Scan for the cell matching the given text and deliver its [X, Y] coordinate at center. 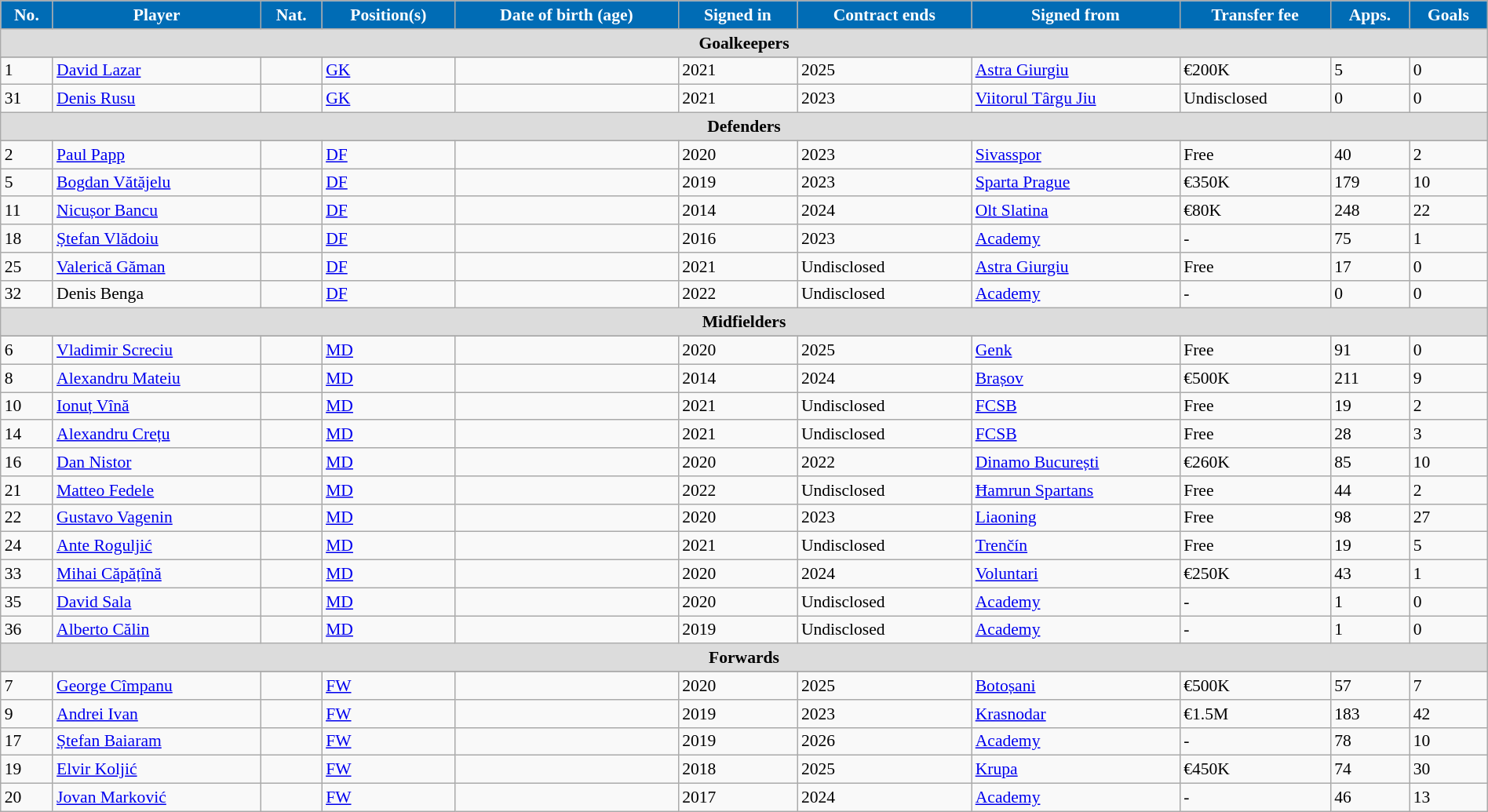
14 [27, 435]
36 [27, 630]
Nicușor Bancu [157, 211]
183 [1369, 714]
Goalkeepers [744, 43]
21 [27, 490]
David Sala [157, 602]
20 [27, 798]
3 [1449, 435]
Denis Benga [157, 294]
Liaoning [1075, 518]
Player [157, 15]
Genk [1075, 351]
27 [1449, 518]
211 [1369, 378]
Krupa [1075, 770]
Ionuț Vînă [157, 406]
98 [1369, 518]
2026 [884, 741]
Valerică Găman [157, 267]
24 [27, 546]
Vladimir Screciu [157, 351]
Matteo Fedele [157, 490]
George Cîmpanu [157, 686]
Mihai Căpățînă [157, 574]
Goals [1449, 15]
Voluntari [1075, 574]
Krasnodar [1075, 714]
6 [27, 351]
Forwards [744, 658]
2017 [738, 798]
€260K [1255, 462]
Gustavo Vagenin [157, 518]
25 [27, 267]
Ștefan Baiaram [157, 741]
€80K [1255, 211]
David Lazar [157, 71]
16 [27, 462]
Nat. [291, 15]
74 [1369, 770]
Dinamo București [1075, 462]
Position(s) [388, 15]
Alexandru Crețu [157, 435]
Sivasspor [1075, 155]
78 [1369, 741]
28 [1369, 435]
Midfielders [744, 322]
30 [1449, 770]
40 [1369, 155]
€450K [1255, 770]
Andrei Ivan [157, 714]
Defenders [744, 127]
44 [1369, 490]
Trenčín [1075, 546]
Elvir Koljić [157, 770]
€350K [1255, 183]
42 [1449, 714]
Date of birth (age) [567, 15]
Ħamrun Spartans [1075, 490]
85 [1369, 462]
33 [27, 574]
Transfer fee [1255, 15]
2018 [738, 770]
57 [1369, 686]
75 [1369, 239]
Contract ends [884, 15]
8 [27, 378]
Jovan Marković [157, 798]
13 [1449, 798]
91 [1369, 351]
No. [27, 15]
Viitorul Târgu Jiu [1075, 99]
Bogdan Vătăjelu [157, 183]
32 [27, 294]
Dan Nistor [157, 462]
Botoșani [1075, 686]
Alberto Călin [157, 630]
18 [27, 239]
Olt Slatina [1075, 211]
Alexandru Mateiu [157, 378]
31 [27, 99]
Signed from [1075, 15]
€200K [1255, 71]
2016 [738, 239]
Denis Rusu [157, 99]
Brașov [1075, 378]
€1.5M [1255, 714]
46 [1369, 798]
Ante Roguljić [157, 546]
248 [1369, 211]
Apps. [1369, 15]
Ștefan Vlădoiu [157, 239]
Signed in [738, 15]
179 [1369, 183]
11 [27, 211]
43 [1369, 574]
35 [27, 602]
Paul Papp [157, 155]
Sparta Prague [1075, 183]
€250K [1255, 574]
